Return (x, y) of the center of cell containing provided text 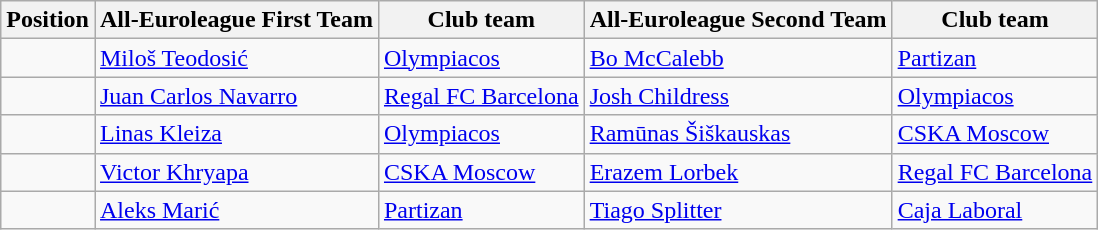
Juan Carlos Navarro (236, 96)
Ramūnas Šiškauskas (738, 134)
All-Euroleague First Team (236, 20)
Tiago Splitter (738, 210)
Position (48, 20)
Bo McCalebb (738, 58)
Victor Khryapa (236, 172)
Linas Kleiza (236, 134)
Caja Laboral (995, 210)
Josh Childress (738, 96)
All-Euroleague Second Team (738, 20)
Aleks Marić (236, 210)
Miloš Teodosić (236, 58)
Erazem Lorbek (738, 172)
